Locate the cell with the specified text and output its [X, Y] center coordinate. 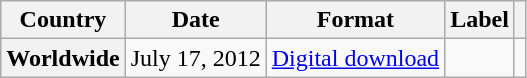
Date [196, 20]
July 17, 2012 [196, 58]
Label [480, 20]
Country [63, 20]
Worldwide [63, 58]
Digital download [355, 58]
Format [355, 20]
